For the text-containing cell, return its midpoint in (x, y) coordinate format. 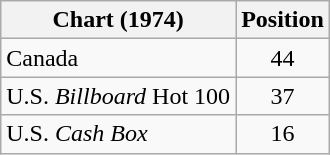
16 (283, 134)
U.S. Cash Box (118, 134)
U.S. Billboard Hot 100 (118, 96)
Canada (118, 58)
Chart (1974) (118, 20)
37 (283, 96)
44 (283, 58)
Position (283, 20)
